Scan for the cell matching the given text and deliver its (X, Y) coordinate at center. 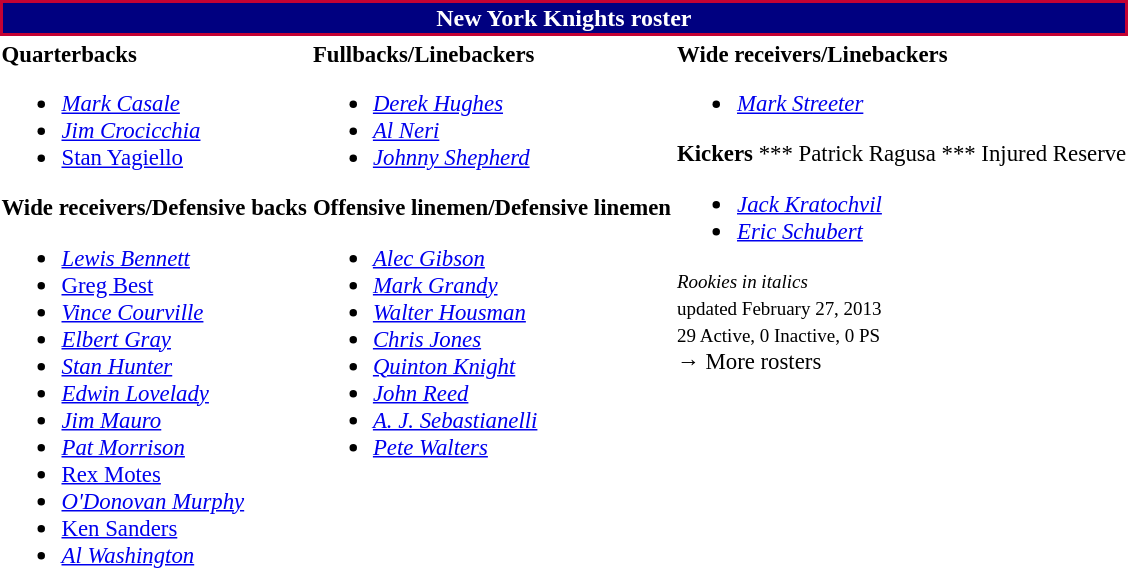
New York Knights roster (564, 18)
